Detect which cell encompasses the target text, then output its (x, y) center coordinate. 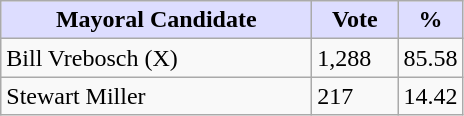
Stewart Miller (156, 96)
14.42 (430, 96)
1,288 (355, 58)
% (430, 20)
Mayoral Candidate (156, 20)
Bill Vrebosch (X) (156, 58)
Vote (355, 20)
85.58 (430, 58)
217 (355, 96)
